Return the [X, Y] coordinate for the center point of the cell that contains the specified text.  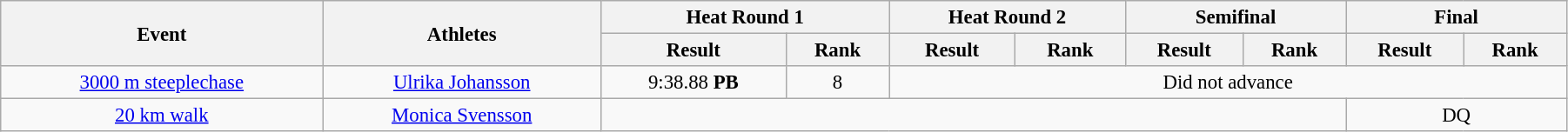
Did not advance [1229, 82]
Event [162, 33]
Heat Round 2 [1008, 17]
Semifinal [1236, 17]
8 [837, 82]
Heat Round 1 [745, 17]
Ulrika Johansson [462, 82]
3000 m steeplechase [162, 82]
20 km walk [162, 115]
Athletes [462, 33]
DQ [1457, 115]
Monica Svensson [462, 115]
Final [1457, 17]
9:38.88 PB [694, 82]
